Return [X, Y] of the center of cell containing provided text 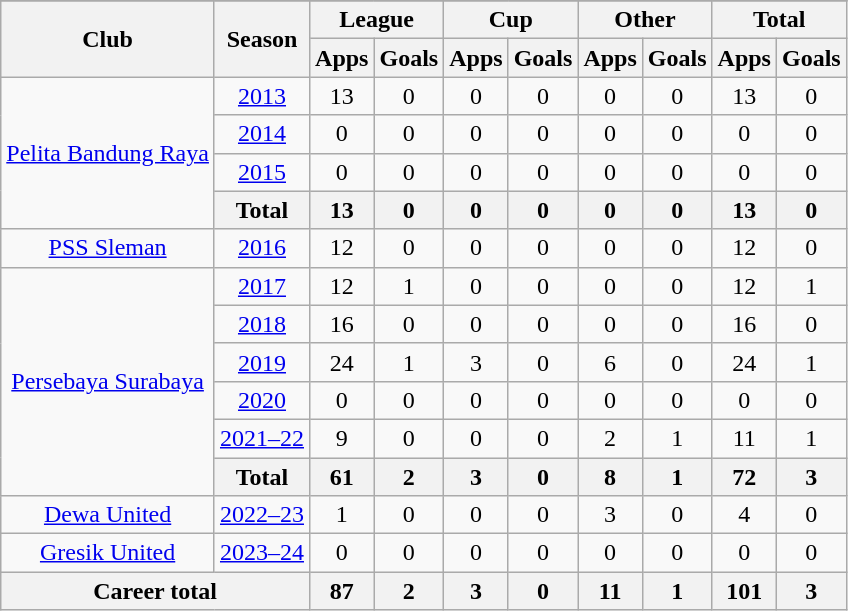
72 [744, 477]
2018 [262, 324]
4 [744, 515]
101 [744, 591]
Pelita Bandung Raya [108, 153]
2020 [262, 400]
Persebaya Surabaya [108, 381]
8 [610, 477]
League [377, 20]
Cup [511, 20]
2017 [262, 286]
2022–23 [262, 515]
2013 [262, 96]
2016 [262, 248]
Gresik United [108, 553]
PSS Sleman [108, 248]
2019 [262, 362]
Career total [156, 591]
9 [342, 438]
87 [342, 591]
2014 [262, 134]
Season [262, 39]
2015 [262, 172]
61 [342, 477]
Other [645, 20]
6 [610, 362]
2021–22 [262, 438]
Dewa United [108, 515]
2023–24 [262, 553]
Club [108, 39]
